Provide the (x, y) coordinate of the cell's center where the given text is located.  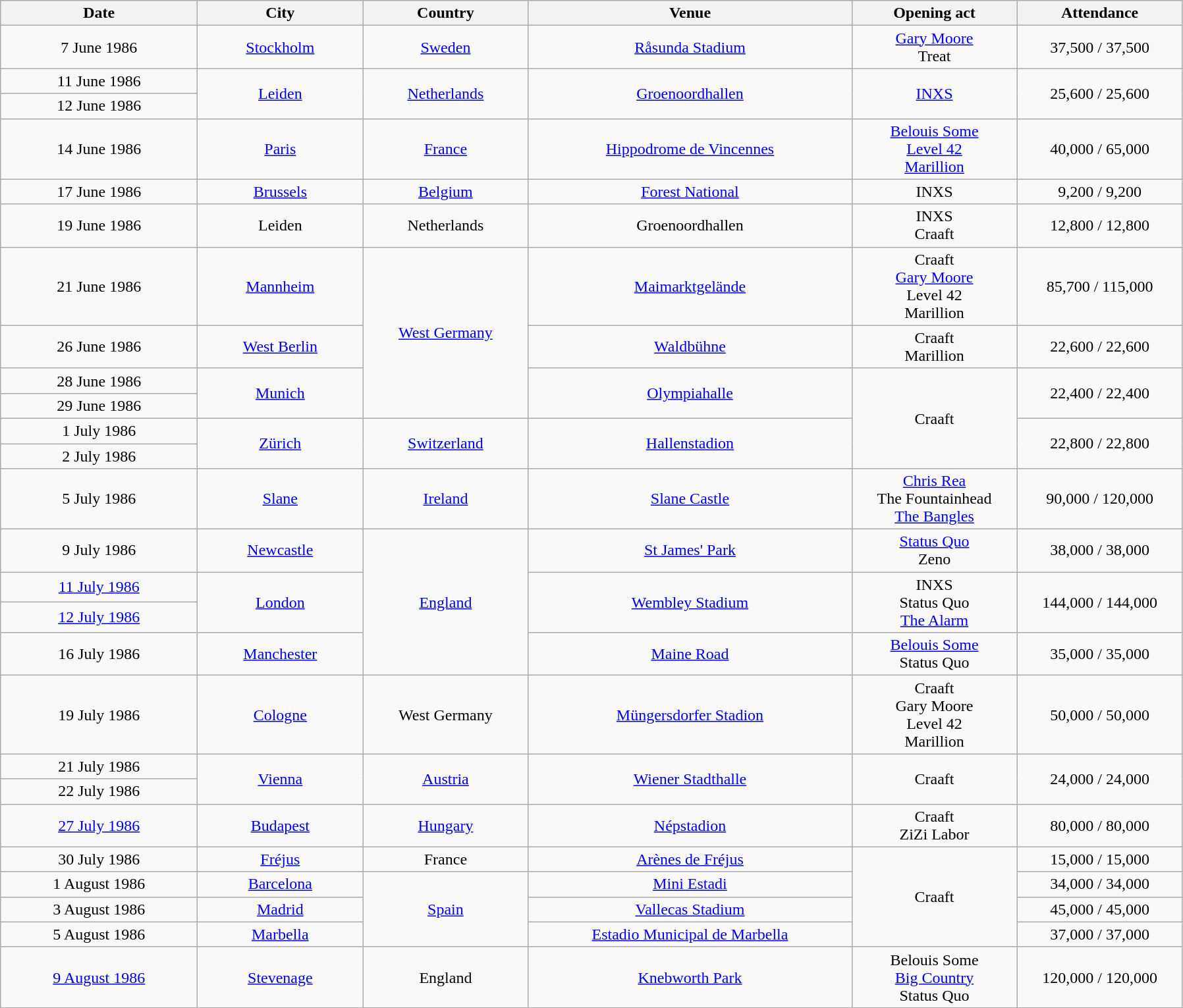
Forest National (690, 192)
Waldbühne (690, 346)
9 August 1986 (99, 977)
Barcelona (281, 884)
3 August 1986 (99, 909)
Paris (281, 149)
City (281, 13)
35,000 / 35,000 (1100, 654)
Råsunda Stadium (690, 47)
Mini Estadi (690, 884)
Stevenage (281, 977)
Stockholm (281, 47)
Madrid (281, 909)
Opening act (934, 13)
Mannheim (281, 286)
CraaftMarillion (934, 346)
Wiener Stadthalle (690, 779)
90,000 / 120,000 (1100, 499)
CraaftZiZi Labor (934, 826)
Arènes de Fréjus (690, 859)
27 July 1986 (99, 826)
Belouis SomeLevel 42Marillion (934, 149)
Zürich (281, 443)
Manchester (281, 654)
28 June 1986 (99, 381)
Knebworth Park (690, 977)
19 July 1986 (99, 715)
25,600 / 25,600 (1100, 93)
Gary MooreTreat (934, 47)
5 July 1986 (99, 499)
144,000 / 144,000 (1100, 602)
16 July 1986 (99, 654)
22,800 / 22,800 (1100, 443)
17 June 1986 (99, 192)
24,000 / 24,000 (1100, 779)
Népstadion (690, 826)
19 June 1986 (99, 225)
Status QuoZeno (934, 550)
45,000 / 45,000 (1100, 909)
14 June 1986 (99, 149)
34,000 / 34,000 (1100, 884)
Spain (445, 909)
21 June 1986 (99, 286)
Venue (690, 13)
22 July 1986 (99, 791)
Belgium (445, 192)
26 June 1986 (99, 346)
5 August 1986 (99, 934)
Fréjus (281, 859)
Budapest (281, 826)
50,000 / 50,000 (1100, 715)
Date (99, 13)
Hallenstadion (690, 443)
37,500 / 37,500 (1100, 47)
St James' Park (690, 550)
30 July 1986 (99, 859)
Hippodrome de Vincennes (690, 149)
West Berlin (281, 346)
Wembley Stadium (690, 602)
Brussels (281, 192)
1 July 1986 (99, 431)
22,600 / 22,600 (1100, 346)
Switzerland (445, 443)
Maimarktgelände (690, 286)
Marbella (281, 934)
Vienna (281, 779)
12 July 1986 (99, 618)
2 July 1986 (99, 456)
7 June 1986 (99, 47)
Belouis SomeStatus Quo (934, 654)
Hungary (445, 826)
40,000 / 65,000 (1100, 149)
Slane (281, 499)
29 June 1986 (99, 406)
Müngersdorfer Stadion (690, 715)
22,400 / 22,400 (1100, 393)
15,000 / 15,000 (1100, 859)
11 July 1986 (99, 587)
Ireland (445, 499)
INXSStatus QuoThe Alarm (934, 602)
Austria (445, 779)
Cologne (281, 715)
1 August 1986 (99, 884)
Maine Road (690, 654)
21 July 1986 (99, 766)
85,700 / 115,000 (1100, 286)
Olympiahalle (690, 393)
Newcastle (281, 550)
80,000 / 80,000 (1100, 826)
9,200 / 9,200 (1100, 192)
120,000 / 120,000 (1100, 977)
Munich (281, 393)
INXSCraaft (934, 225)
Country (445, 13)
Vallecas Stadium (690, 909)
11 June 1986 (99, 81)
Slane Castle (690, 499)
Belouis SomeBig CountryStatus Quo (934, 977)
9 July 1986 (99, 550)
Sweden (445, 47)
London (281, 602)
Estadio Municipal de Marbella (690, 934)
Attendance (1100, 13)
37,000 / 37,000 (1100, 934)
38,000 / 38,000 (1100, 550)
12,800 / 12,800 (1100, 225)
Chris ReaThe FountainheadThe Bangles (934, 499)
12 June 1986 (99, 106)
